Capture the cell that displays the provided text and extract its (x, y) central coordinate. 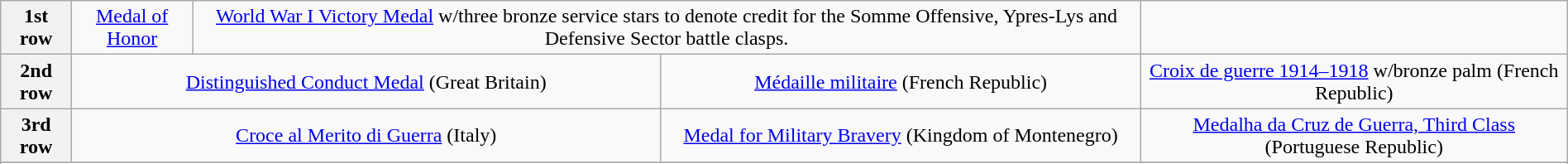
Medalha da Cruz de Guerra, Third Class (Portuguese Republic) (1354, 136)
Medal for Military Bravery (Kingdom of Montenegro) (901, 136)
World War I Victory Medal w/three bronze service stars to denote credit for the Somme Offensive, Ypres-Lys and Defensive Sector battle clasps. (667, 28)
Medal of Honor (132, 28)
3rd row (36, 136)
2nd row (36, 81)
Croix de guerre 1914–1918 w/bronze palm (French Republic) (1354, 81)
Distinguished Conduct Medal (Great Britain) (366, 81)
Médaille militaire (French Republic) (901, 81)
Croce al Merito di Guerra (Italy) (366, 136)
1st row (36, 28)
